Scan for the cell matching the given text and deliver its (x, y) coordinate at center. 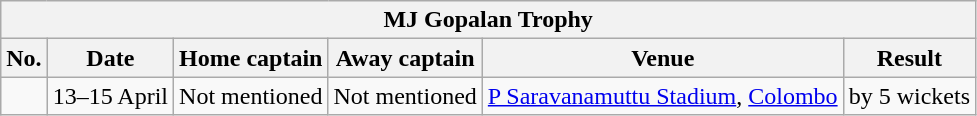
Venue (662, 58)
by 5 wickets (909, 96)
Home captain (251, 58)
P Saravanamuttu Stadium, Colombo (662, 96)
Date (110, 58)
Result (909, 58)
No. (24, 58)
MJ Gopalan Trophy (488, 20)
Away captain (405, 58)
13–15 April (110, 96)
